For the text-containing cell, return its midpoint in (X, Y) coordinate format. 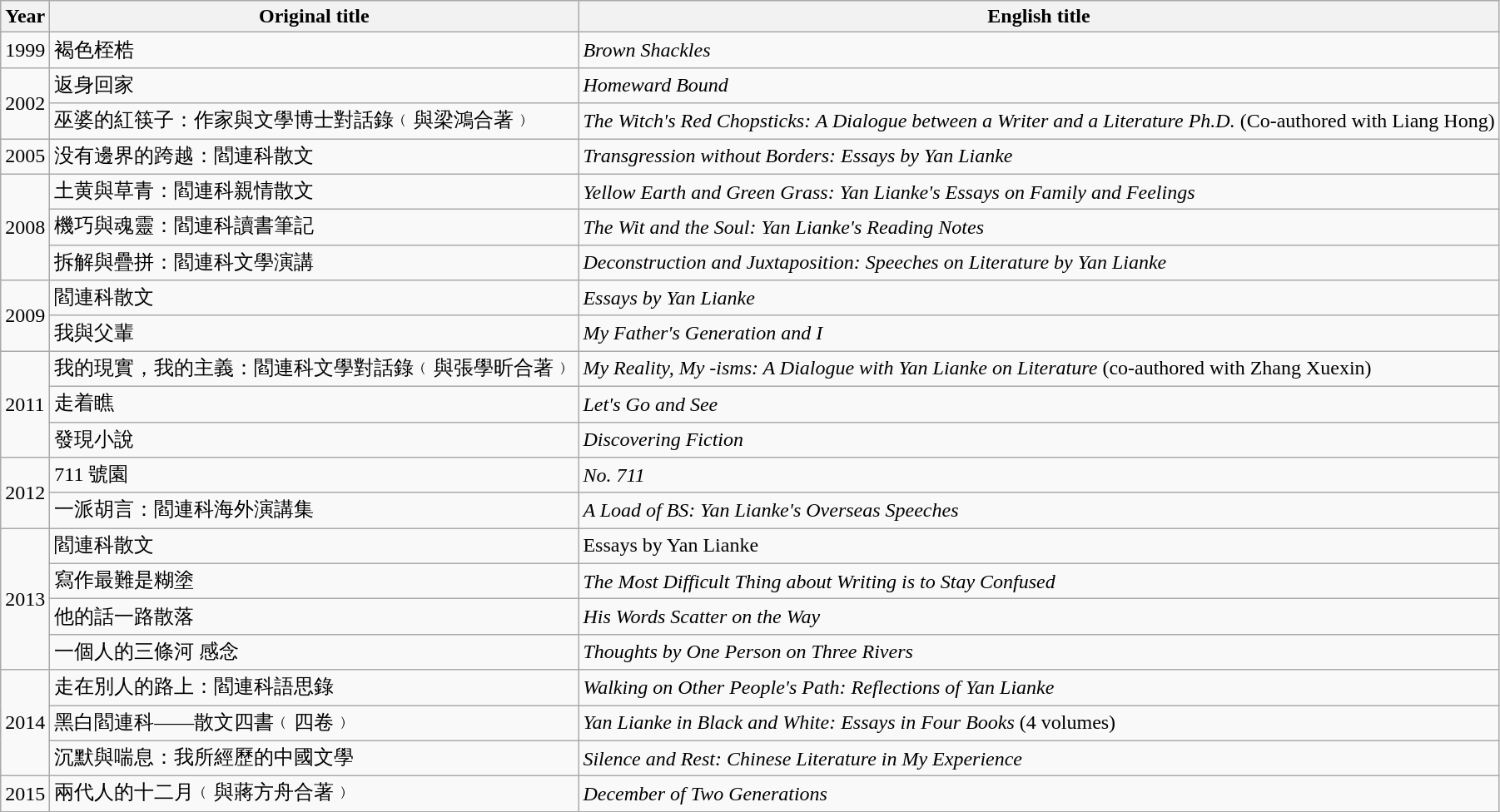
No. 711 (1039, 476)
A Load of BS: Yan Lianke's Overseas Speeches (1039, 511)
沉默與喘息：我所經歷的中國文學 (315, 759)
Silence and Rest: Chinese Literature in My Experience (1039, 759)
The Witch's Red Chopsticks: A Dialogue between a Writer and a Literature Ph.D. (Co-authored with Liang Hong) (1039, 121)
2002 (25, 103)
Deconstruction and Juxtaposition: Speeches on Literature by Yan Lianke (1039, 263)
My Reality, My -isms: A Dialogue with Yan Lianke on Literature (co-authored with Zhang Xuexin) (1039, 369)
没有邊界的跨越：閻連科散文 (315, 156)
一個人的三條河 感念 (315, 652)
土黄與草青：閻連科親情散文 (315, 191)
拆解與疊拼：閻連科文學演講 (315, 263)
他的話一路散落 (315, 617)
Transgression without Borders: Essays by Yan Lianke (1039, 156)
2005 (25, 156)
2014 (25, 723)
Year (25, 17)
English title (1039, 17)
兩代人的十二月﹙與蔣方舟合著﹚ (315, 794)
寫作最難是糊塗 (315, 581)
2011 (25, 404)
2008 (25, 227)
Original title (315, 17)
2013 (25, 599)
Let's Go and See (1039, 404)
711 號園 (315, 476)
The Wit and the Soul: Yan Lianke's Reading Notes (1039, 228)
走着瞧 (315, 404)
His Words Scatter on the Way (1039, 617)
巫婆的紅筷子：作家與文學博士對話錄﹙與梁鴻合著﹚ (315, 121)
1999 (25, 50)
Brown Shackles (1039, 50)
2015 (25, 794)
December of Two Generations (1039, 794)
My Father's Generation and I (1039, 333)
Walking on Other People's Path: Reflections of Yan Lianke (1039, 687)
Thoughts by One Person on Three Rivers (1039, 652)
The Most Difficult Thing about Writing is to Stay Confused (1039, 581)
機巧與魂靈：閻連科讀書筆記 (315, 228)
2012 (25, 493)
走在別人的路上：閻連科語思錄 (315, 687)
我的現實，我的主義：閻連科文學對話錄﹙與張學昕合著﹚ (315, 369)
褐色桎梏 (315, 50)
Yellow Earth and Green Grass: Yan Lianke's Essays on Family and Feelings (1039, 191)
一派胡言：閻連科海外演講集 (315, 511)
Yan Lianke in Black and White: Essays in Four Books (4 volumes) (1039, 724)
Discovering Fiction (1039, 439)
返身回家 (315, 85)
Homeward Bound (1039, 85)
2009 (25, 316)
發現小說 (315, 439)
黑白閻連科——散文四書﹙四卷﹚ (315, 724)
我與父輩 (315, 333)
